Extract the [X, Y] coordinate from the center of the cell holding the provided text.  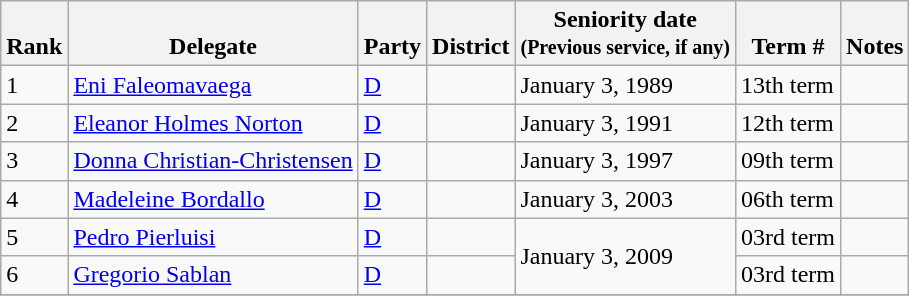
Gregorio Sablan [213, 275]
5 [34, 237]
Notes [875, 34]
Term # [788, 34]
January 3, 1997 [626, 161]
3 [34, 161]
Madeleine Bordallo [213, 199]
Seniority date(Previous service, if any) [626, 34]
District [471, 34]
6 [34, 275]
Donna Christian-Christensen [213, 161]
Eni Faleomavaega [213, 85]
Pedro Pierluisi [213, 237]
06th term [788, 199]
Eleanor Holmes Norton [213, 123]
1 [34, 85]
2 [34, 123]
09th term [788, 161]
January 3, 2003 [626, 199]
January 3, 1991 [626, 123]
January 3, 1989 [626, 85]
Delegate [213, 34]
12th term [788, 123]
4 [34, 199]
January 3, 2009 [626, 256]
13th term [788, 85]
Rank [34, 34]
Party [392, 34]
